Detect which cell encompasses the target text, then output its (X, Y) center coordinate. 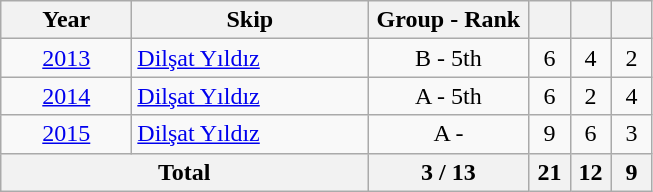
2013 (66, 58)
Group - Rank (448, 20)
21 (550, 172)
A - 5th (448, 96)
3 (632, 134)
2015 (66, 134)
2014 (66, 96)
Total (184, 172)
Skip (250, 20)
Year (66, 20)
A - (448, 134)
12 (590, 172)
3 / 13 (448, 172)
B - 5th (448, 58)
